Extract the (x, y) coordinate from the center of the cell holding the provided text.  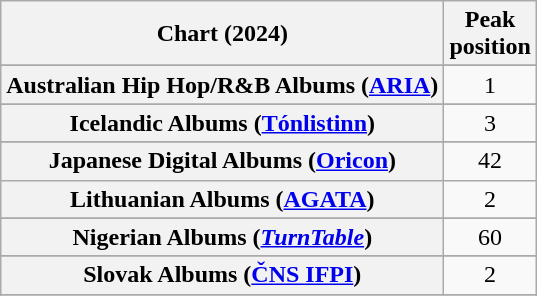
Chart (2024) (222, 34)
60 (490, 237)
1 (490, 85)
Slovak Albums (ČNS IFPI) (222, 275)
42 (490, 161)
Lithuanian Albums (AGATA) (222, 199)
Peakposition (490, 34)
Icelandic Albums (Tónlistinn) (222, 123)
Australian Hip Hop/R&B Albums (ARIA) (222, 85)
Nigerian Albums (TurnTable) (222, 237)
3 (490, 123)
Japanese Digital Albums (Oricon) (222, 161)
